For the text-containing cell, return its midpoint in (X, Y) coordinate format. 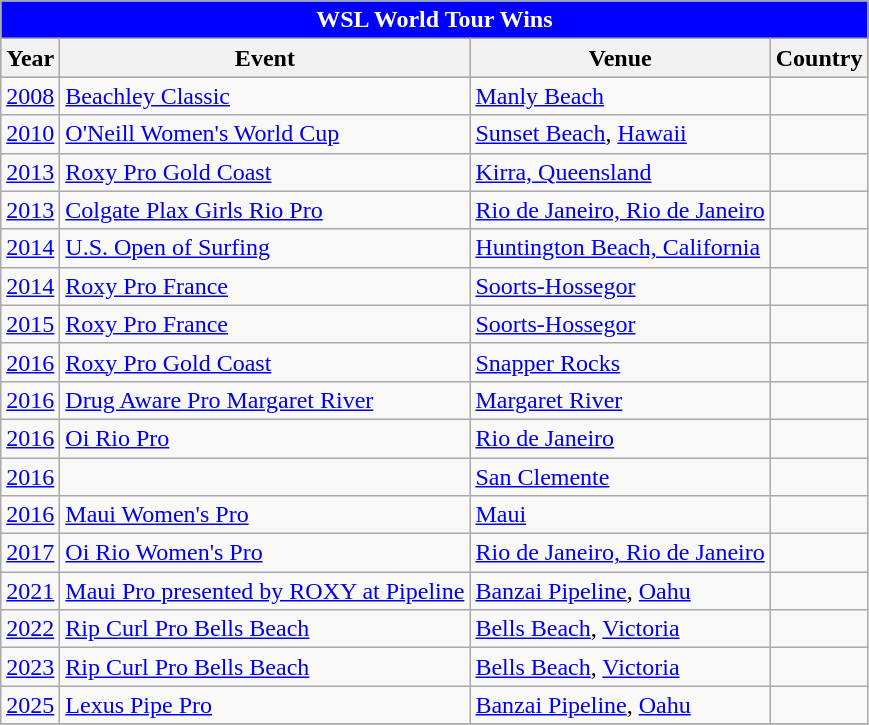
Maui Women's Pro (265, 515)
2022 (30, 629)
Drug Aware Pro Margaret River (265, 400)
Maui Pro presented by ROXY at Pipeline (265, 591)
2021 (30, 591)
Venue (620, 58)
Beachley Classic (265, 96)
2015 (30, 324)
Year (30, 58)
WSL World Tour Wins (434, 20)
Snapper Rocks (620, 362)
Kirra, Queensland (620, 172)
Manly Beach (620, 96)
Margaret River (620, 400)
Maui (620, 515)
2017 (30, 553)
2010 (30, 134)
Country (819, 58)
O'Neill Women's World Cup (265, 134)
Oi Rio Women's Pro (265, 553)
Sunset Beach, Hawaii (620, 134)
Event (265, 58)
2023 (30, 667)
San Clemente (620, 477)
Oi Rio Pro (265, 438)
U.S. Open of Surfing (265, 248)
Rio de Janeiro (620, 438)
2008 (30, 96)
Colgate Plax Girls Rio Pro (265, 210)
Lexus Pipe Pro (265, 705)
2025 (30, 705)
Huntington Beach, California (620, 248)
